Pinpoint the cell where the given text exists, returning its (X, Y) midpoint coordinate. 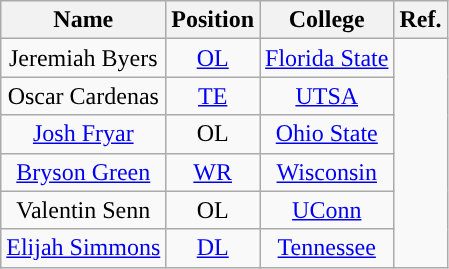
Wisconsin (327, 172)
TE (213, 96)
Ohio State (327, 134)
Position (213, 20)
College (327, 20)
WR (213, 172)
Bryson Green (84, 172)
Tennessee (327, 248)
Josh Fryar (84, 134)
UTSA (327, 96)
Ref. (420, 20)
DL (213, 248)
Jeremiah Byers (84, 58)
UConn (327, 210)
Florida State (327, 58)
Valentin Senn (84, 210)
Oscar Cardenas (84, 96)
Name (84, 20)
Elijah Simmons (84, 248)
